Capture the cell that displays the provided text and extract its (X, Y) central coordinate. 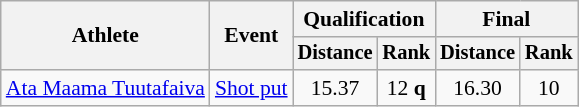
Ata Maama Tuutafaiva (106, 88)
Event (252, 36)
Athlete (106, 36)
12 q (407, 88)
15.37 (336, 88)
16.30 (478, 88)
Shot put (252, 88)
10 (549, 88)
Final (506, 19)
Qualification (364, 19)
